Search for the cell housing the specified text and yield its (x, y) center coordinate. 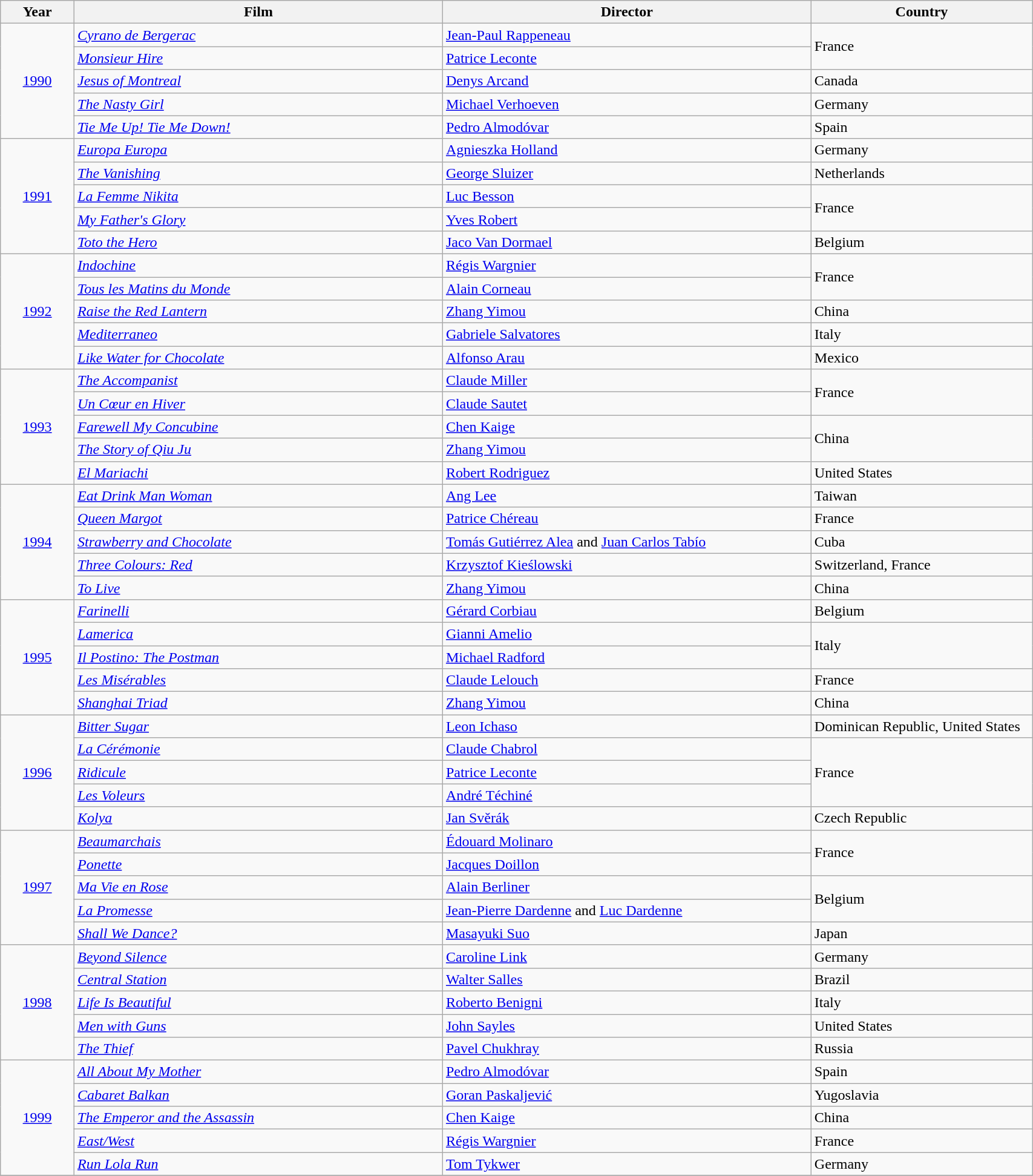
Caroline Link (627, 956)
Farinelli (259, 611)
Claude Miller (627, 381)
Alain Corneau (627, 289)
Cuba (921, 542)
Michael Radford (627, 657)
East/West (259, 1141)
Central Station (259, 979)
Luc Besson (627, 196)
The Accompanist (259, 381)
Édouard Molinaro (627, 841)
Les Voleurs (259, 795)
Alain Berliner (627, 887)
Europa Europa (259, 150)
Country (921, 12)
Robert Rodriguez (627, 473)
Denys Arcand (627, 81)
Jean-Pierre Dardenne and Luc Dardenne (627, 910)
Jesus of Montreal (259, 81)
Director (627, 12)
André Téchiné (627, 795)
Yugoslavia (921, 1095)
Life Is Beautiful (259, 1002)
1994 (38, 542)
Agnieszka Holland (627, 150)
All About My Mother (259, 1072)
1990 (38, 81)
Beaumarchais (259, 841)
Roberto Benigni (627, 1002)
Brazil (921, 979)
Goran Paskaljević (627, 1095)
Alfonso Arau (627, 358)
Switzerland, France (921, 565)
La Cérémonie (259, 749)
Taiwan (921, 496)
1995 (38, 657)
Netherlands (921, 173)
Dominican Republic, United States (921, 726)
Like Water for Chocolate (259, 358)
The Emperor and the Assassin (259, 1118)
Il Postino: The Postman (259, 657)
Cabaret Balkan (259, 1095)
Krzysztof Kieślowski (627, 565)
La Promesse (259, 910)
Strawberry and Chocolate (259, 542)
Lamerica (259, 634)
Bitter Sugar (259, 726)
Gianni Amelio (627, 634)
Run Lola Run (259, 1164)
Indochine (259, 265)
Cyrano de Bergerac (259, 35)
Walter Salles (627, 979)
Japan (921, 933)
Yves Robert (627, 219)
Jacques Doillon (627, 864)
1999 (38, 1118)
La Femme Nikita (259, 196)
Farewell My Concubine (259, 427)
Ang Lee (627, 496)
Tomás Gutiérrez Alea and Juan Carlos Tabío (627, 542)
1996 (38, 772)
Ridicule (259, 772)
Canada (921, 81)
Ponette (259, 864)
Eat Drink Man Woman (259, 496)
1997 (38, 887)
Ma Vie en Rose (259, 887)
Queen Margot (259, 519)
Michael Verhoeven (627, 104)
To Live (259, 588)
Jan Svěrák (627, 818)
Masayuki Suo (627, 933)
The Thief (259, 1049)
Patrice Chéreau (627, 519)
Beyond Silence (259, 956)
Kolya (259, 818)
Russia (921, 1049)
Jaco Van Dormael (627, 242)
The Nasty Girl (259, 104)
Tie Me Up! Tie Me Down! (259, 127)
Gérard Corbiau (627, 611)
George Sluizer (627, 173)
Tom Tykwer (627, 1164)
Film (259, 12)
John Sayles (627, 1026)
Raise the Red Lantern (259, 312)
El Mariachi (259, 473)
1991 (38, 196)
Claude Sautet (627, 404)
Mediterraneo (259, 335)
Pavel Chukhray (627, 1049)
Gabriele Salvatores (627, 335)
Czech Republic (921, 818)
1992 (38, 311)
Les Misérables (259, 680)
Mexico (921, 358)
1993 (38, 427)
Three Colours: Red (259, 565)
Un Cœur en Hiver (259, 404)
Claude Chabrol (627, 749)
The Story of Qiu Ju (259, 450)
Claude Lelouch (627, 680)
The Vanishing (259, 173)
Toto the Hero (259, 242)
Leon Ichaso (627, 726)
My Father's Glory (259, 219)
Shanghai Triad (259, 703)
Men with Guns (259, 1026)
Year (38, 12)
Monsieur Hire (259, 58)
1998 (38, 1002)
Jean-Paul Rappeneau (627, 35)
Shall We Dance? (259, 933)
Tous les Matins du Monde (259, 289)
